Identify which cell holds the provided text, then report its [x, y] central coordinate. 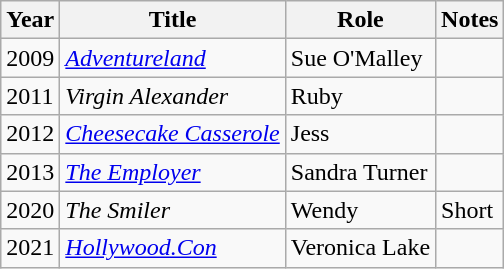
Virgin Alexander [172, 96]
2012 [30, 134]
Hollywood.Con [172, 248]
Title [172, 20]
The Employer [172, 172]
2011 [30, 96]
Role [360, 20]
Veronica Lake [360, 248]
Year [30, 20]
Wendy [360, 210]
Sandra Turner [360, 172]
2020 [30, 210]
2021 [30, 248]
Jess [360, 134]
Cheesecake Casserole [172, 134]
2013 [30, 172]
The Smiler [172, 210]
Short [470, 210]
Ruby [360, 96]
2009 [30, 58]
Notes [470, 20]
Adventureland [172, 58]
Sue O'Malley [360, 58]
